Return the (x, y) coordinate for the center point of the cell that contains the specified text.  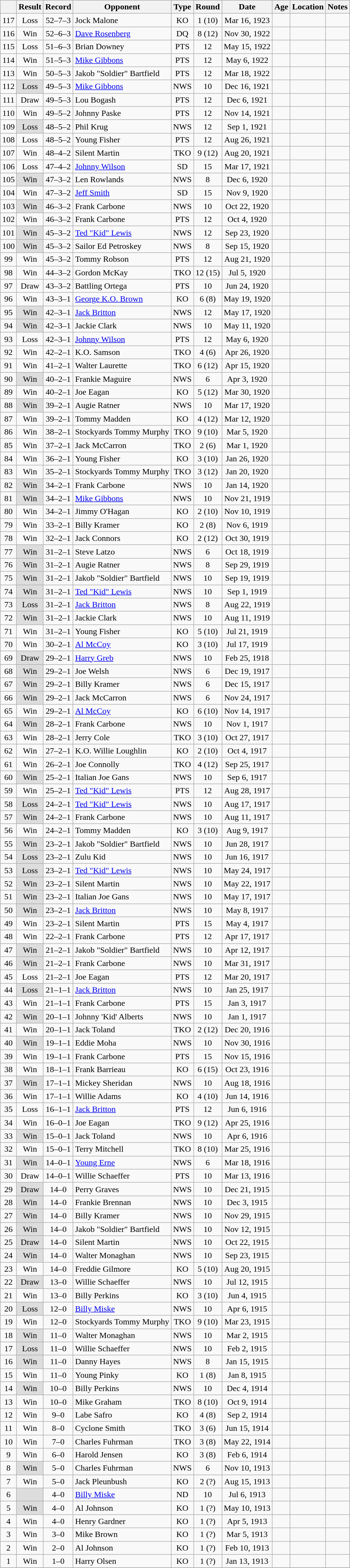
74 (8, 592)
May 22, 1917 (247, 884)
Oct 9, 1914 (247, 1402)
2 (8) (208, 525)
22 (8, 1282)
45 (8, 976)
Sep 23, 1915 (247, 1256)
Gordon McKay (122, 273)
1 (10) (208, 20)
25 (8, 1242)
1 (8) (208, 1375)
69 (8, 658)
ND (182, 1495)
Labe Safro (122, 1415)
92 (8, 352)
27–2–1 (58, 751)
Sep 1, 1919 (247, 592)
Sep 6, 1917 (247, 777)
95 (8, 312)
Cyclone Smith (122, 1428)
53 (8, 870)
33 (8, 1136)
Jock Malone (122, 20)
4 (8, 1521)
Aug 22, 1919 (247, 605)
Jack Connors (122, 538)
Henry Gardner (122, 1521)
Jan 3, 1917 (247, 1003)
Sep 29, 1919 (247, 565)
16 (8, 1362)
6 (10) (208, 711)
104 (8, 193)
72 (8, 618)
Apr 17, 1917 (247, 937)
18–1–1 (58, 1070)
May 10, 1913 (247, 1508)
Nov 12, 1915 (247, 1229)
Joe Welsh (122, 671)
26 (8, 1229)
115 (8, 47)
Dec 21, 1915 (247, 1189)
Apr 5, 1913 (247, 1521)
64 (8, 724)
Jan 20, 1920 (247, 472)
Mike Brown (122, 1534)
30–2–1 (58, 645)
Aug 11, 1919 (247, 618)
Tommy Robson (122, 259)
36–2–1 (58, 459)
47–4–2 (58, 166)
2 (8, 1548)
Dec 3, 1915 (247, 1202)
4 (6) (208, 352)
Mar 23, 1915 (247, 1322)
100 (8, 246)
Nov 9, 1920 (247, 193)
109 (8, 126)
May 4, 1917 (247, 923)
Mar 13, 1916 (247, 1176)
54 (8, 857)
Steve Latzo (122, 551)
18 (8, 1335)
Nov 15, 1916 (247, 1056)
24 (8, 1256)
DQ (182, 34)
May 6, 1920 (247, 339)
Dec 6, 1920 (247, 180)
42 (8, 1017)
52–7–3 (58, 20)
89 (8, 392)
Harry Greb (122, 658)
96 (8, 299)
6 (15) (208, 1070)
Apr 15, 1920 (247, 365)
75 (8, 578)
73 (8, 605)
Harold Jensen (122, 1455)
38–2–1 (58, 432)
May 6, 1922 (247, 60)
38 (8, 1070)
41–2–1 (58, 365)
85 (8, 445)
Oct 4, 1920 (247, 220)
Brian Downey (122, 47)
Jun 24, 1920 (247, 286)
Jan 13, 1913 (247, 1561)
Sep 2, 1914 (247, 1415)
48–4–2 (58, 153)
105 (8, 180)
Nov 6, 1919 (247, 525)
97 (8, 286)
Johnny 'Kid' Alberts (122, 1017)
88 (8, 406)
Date (247, 7)
Mar 31, 1917 (247, 963)
Record (58, 7)
Sep 23, 1920 (247, 233)
5 (8, 1508)
Jun 14, 1916 (247, 1096)
84 (8, 459)
Feb 2, 1915 (247, 1348)
Type (182, 7)
20 (8, 1309)
Jan 26, 1920 (247, 459)
81 (8, 498)
Terry Mitchell (122, 1149)
42–2–1 (58, 352)
Mar 17, 1921 (247, 166)
112 (8, 87)
Mar 30, 1920 (247, 392)
99 (8, 259)
May 24, 1917 (247, 870)
79 (8, 525)
Feb 10, 1913 (247, 1548)
Nov 14, 1921 (247, 113)
60 (8, 777)
55 (8, 844)
Aug 9, 1917 (247, 831)
Nov 30, 1916 (247, 1043)
Oct 4, 1917 (247, 751)
Nov 14, 1917 (247, 711)
68 (8, 671)
50–5–3 (58, 73)
39 (8, 1056)
67 (8, 684)
Johnny Paske (122, 113)
59 (8, 790)
65 (8, 711)
43–3–1 (58, 299)
6–0 (58, 1455)
47 (8, 950)
70 (8, 645)
Jeff Smith (122, 193)
62 (8, 751)
Young Pinky (122, 1375)
7–0 (58, 1442)
Willie Adams (122, 1096)
57 (8, 817)
Round (208, 7)
Dec 6, 1921 (247, 100)
4 (10) (208, 1096)
56 (8, 831)
13 (8, 1402)
23 (8, 1269)
Jerry Cole (122, 737)
Jul 17, 1919 (247, 645)
71 (8, 631)
Jun 6, 1916 (247, 1109)
58 (8, 804)
Zulu Kid (122, 857)
May 17, 1917 (247, 897)
Aug 21, 1920 (247, 259)
35 (8, 1109)
28 (8, 1202)
Mar 16, 1923 (247, 20)
Mar 1, 1920 (247, 445)
32 (8, 1149)
4 (8) (208, 1415)
80 (8, 512)
Jul 5, 1920 (247, 273)
8–0 (58, 1428)
43 (8, 1003)
Eddie Moha (122, 1043)
113 (8, 73)
Apr 6, 1915 (247, 1309)
48 (8, 937)
Jul 6, 1913 (247, 1495)
41 (8, 1030)
98 (8, 273)
40 (8, 1043)
Frankie Brennan (122, 1202)
May 11, 1920 (247, 326)
Young Erne (122, 1162)
Mickey Sheridan (122, 1083)
Battling Ortega (122, 286)
30 (8, 1176)
Mar 2, 1915 (247, 1335)
Sep 15, 1920 (247, 246)
Dec 19, 1917 (247, 671)
49–5–2 (58, 113)
2 (6) (208, 445)
Danny Hayes (122, 1362)
93 (8, 339)
103 (8, 206)
Mar 5, 1913 (247, 1534)
3 (6) (208, 1428)
14 (8, 1388)
Jack Pleunbush (122, 1481)
19 (8, 1322)
51–5–3 (58, 60)
83 (8, 472)
3 (8, 1534)
Walter Laurette (122, 365)
117 (8, 20)
Nov 10, 1919 (247, 512)
6 (8) (208, 299)
Sailor Ed Petroskey (122, 246)
Nov 10, 1913 (247, 1468)
Apr 6, 1916 (247, 1136)
82 (8, 485)
51–6–3 (58, 47)
Jan 14, 1920 (247, 485)
Oct 18, 1919 (247, 551)
108 (8, 140)
Feb 25, 1918 (247, 658)
94 (8, 326)
Mar 18, 1916 (247, 1162)
6 (12) (208, 365)
May 22, 1914 (247, 1442)
Location (308, 7)
37–2–1 (58, 445)
1–0 (58, 1561)
26–2–1 (58, 764)
Nov 24, 1917 (247, 698)
Phil Krug (122, 126)
Aug 20, 1921 (247, 153)
Jan 1, 1917 (247, 1017)
Dave Rosenberg (122, 34)
Apr 25, 1916 (247, 1123)
Aug 28, 1917 (247, 790)
12 (15) (208, 273)
Nov 21, 1919 (247, 498)
Jul 21, 1919 (247, 631)
Harry Olsen (122, 1561)
111 (8, 100)
87 (8, 419)
May 15, 1922 (247, 47)
76 (8, 565)
36 (8, 1096)
Aug 26, 1921 (247, 140)
Sep 25, 1917 (247, 764)
33–2–1 (58, 525)
91 (8, 365)
May 8, 1917 (247, 910)
107 (8, 153)
16–1–1 (58, 1109)
Nov 1, 1917 (247, 724)
110 (8, 113)
2 (?) (208, 1481)
Jun 28, 1917 (247, 844)
66 (8, 698)
Dec 20, 1916 (247, 1030)
Dec 15, 1917 (247, 684)
22–2–1 (58, 937)
63 (8, 737)
Aug 20, 1915 (247, 1269)
Frank Barrieau (122, 1070)
Mar 20, 1917 (247, 976)
44–3–2 (58, 273)
Jan 15, 1915 (247, 1362)
29 (8, 1189)
9–0 (58, 1415)
37 (8, 1083)
Jan 8, 1915 (247, 1375)
Apr 12, 1917 (247, 950)
K.O. Willie Loughlin (122, 751)
17 (8, 1348)
Oct 23, 1916 (247, 1070)
46 (8, 963)
7 (8, 1481)
Perry Graves (122, 1189)
5 (12) (208, 392)
Result (30, 7)
8 (12) (208, 34)
Apr 26, 1920 (247, 352)
21 (8, 1295)
90 (8, 379)
Dec 4, 1914 (247, 1388)
Jan 25, 1917 (247, 990)
44 (8, 990)
Freddie Gilmore (122, 1269)
114 (8, 60)
34 (8, 1123)
116 (8, 34)
1 (8, 1561)
Notes (337, 7)
78 (8, 538)
3–0 (58, 1534)
Joe Connolly (122, 764)
Frankie Maguire (122, 379)
51 (8, 897)
Mike Graham (122, 1402)
Mar 12, 1920 (247, 419)
Sep 19, 1919 (247, 578)
50 (8, 910)
Oct 22, 1920 (247, 206)
Aug 18, 1916 (247, 1083)
Mar 5, 1920 (247, 432)
77 (8, 551)
61 (8, 764)
Mar 18, 1922 (247, 73)
May 19, 1920 (247, 299)
102 (8, 220)
Oct 30, 1919 (247, 538)
16–0–1 (58, 1123)
Jimmy O'Hagan (122, 512)
Mar 25, 1916 (247, 1149)
11 (8, 1428)
Age (281, 7)
Aug 17, 1917 (247, 804)
27 (8, 1216)
Aug 11, 1917 (247, 817)
52 (8, 884)
Lou Bogash (122, 100)
Jun 16, 1917 (247, 857)
Oct 22, 1915 (247, 1242)
2–0 (58, 1548)
Len Rowlands (122, 180)
49 (8, 923)
Jun 4, 1915 (247, 1295)
43–3–2 (58, 286)
Nov 30, 1922 (247, 34)
35–2–1 (58, 472)
106 (8, 166)
Aug 15, 1913 (247, 1481)
Jul 12, 1915 (247, 1282)
Mar 17, 1920 (247, 406)
Jun 15, 1914 (247, 1428)
George K.O. Brown (122, 299)
K.O. Samson (122, 352)
Nov 29, 1915 (247, 1216)
Apr 3, 1920 (247, 379)
101 (8, 233)
Feb 6, 1914 (247, 1455)
May 17, 1920 (247, 312)
9 (8, 1455)
52–6–3 (58, 34)
3 (12) (208, 472)
Oct 27, 1917 (247, 737)
31 (8, 1162)
Sep 1, 1921 (247, 126)
Opponent (122, 7)
32–2–1 (58, 538)
Dec 16, 1921 (247, 87)
86 (8, 432)
